From the cell containing the given text, extract its center point as (X, Y) coordinate. 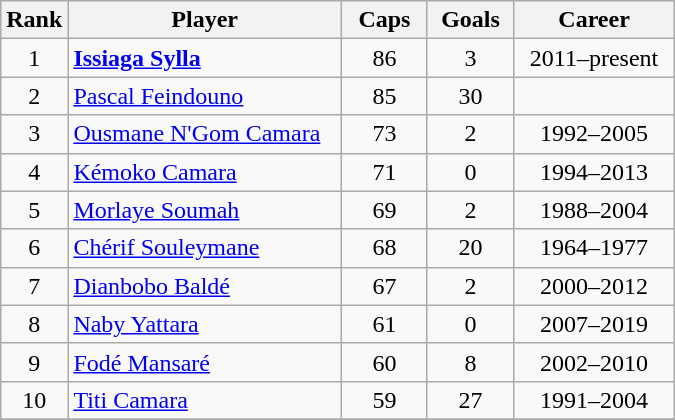
85 (384, 96)
Issiaga Sylla (205, 58)
1964–1977 (594, 248)
61 (384, 324)
1 (34, 58)
Rank (34, 20)
Caps (384, 20)
69 (384, 210)
Naby Yattara (205, 324)
59 (384, 400)
86 (384, 58)
1991–2004 (594, 400)
1992–2005 (594, 134)
20 (470, 248)
Morlaye Soumah (205, 210)
Kémoko Camara (205, 172)
4 (34, 172)
5 (34, 210)
Fodé Mansaré (205, 362)
Ousmane N'Gom Camara (205, 134)
2000–2012 (594, 286)
Titi Camara (205, 400)
6 (34, 248)
30 (470, 96)
Career (594, 20)
9 (34, 362)
Chérif Souleymane (205, 248)
Goals (470, 20)
2002–2010 (594, 362)
1994–2013 (594, 172)
Dianbobo Baldé (205, 286)
71 (384, 172)
7 (34, 286)
68 (384, 248)
67 (384, 286)
73 (384, 134)
60 (384, 362)
10 (34, 400)
2011–present (594, 58)
1988–2004 (594, 210)
Pascal Feindouno (205, 96)
27 (470, 400)
2007–2019 (594, 324)
Player (205, 20)
